Return the (X, Y) coordinate for the center point of the cell that contains the specified text.  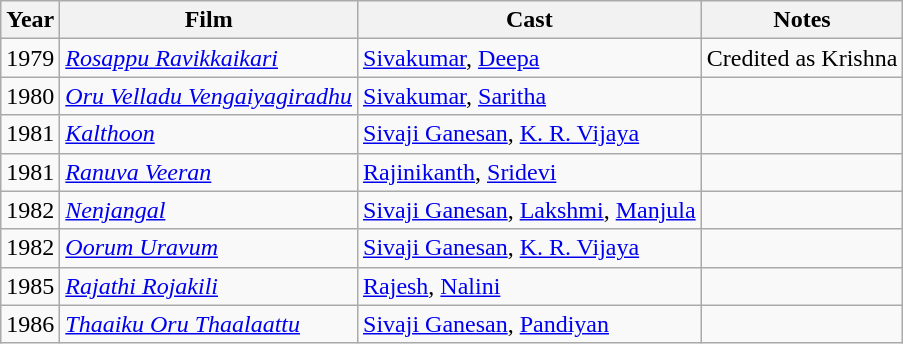
Notes (802, 20)
1979 (30, 58)
Credited as Krishna (802, 58)
Rajinikanth, Sridevi (530, 172)
Thaaiku Oru Thaalaattu (209, 324)
Ranuva Veeran (209, 172)
Cast (530, 20)
Sivakumar, Deepa (530, 58)
1986 (30, 324)
1980 (30, 96)
Oorum Uravum (209, 248)
Sivaji Ganesan, Lakshmi, Manjula (530, 210)
Sivakumar, Saritha (530, 96)
Year (30, 20)
Sivaji Ganesan, Pandiyan (530, 324)
1985 (30, 286)
Rajesh, Nalini (530, 286)
Film (209, 20)
Oru Velladu Vengaiyagiradhu (209, 96)
Kalthoon (209, 134)
Rajathi Rojakili (209, 286)
Rosappu Ravikkaikari (209, 58)
Nenjangal (209, 210)
